For the text-containing cell, return its midpoint in [x, y] coordinate format. 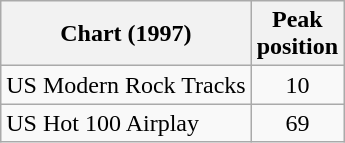
69 [297, 123]
US Hot 100 Airplay [126, 123]
10 [297, 85]
Peakposition [297, 34]
US Modern Rock Tracks [126, 85]
Chart (1997) [126, 34]
